Scan for the cell matching the given text and deliver its (X, Y) coordinate at center. 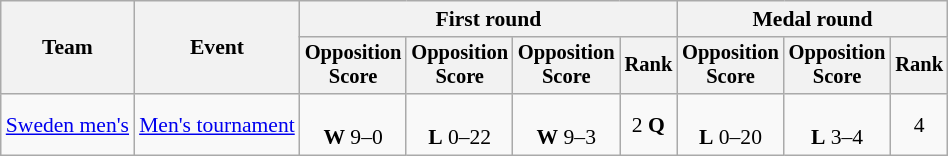
W 9–3 (566, 124)
First round (488, 19)
L 0–20 (730, 124)
L 3–4 (838, 124)
Event (217, 48)
L 0–22 (460, 124)
4 (919, 124)
Men's tournament (217, 124)
Sweden men's (68, 124)
2 Q (649, 124)
Medal round (812, 19)
W 9–0 (354, 124)
Team (68, 48)
